Return (X, Y) of the center of cell containing provided text 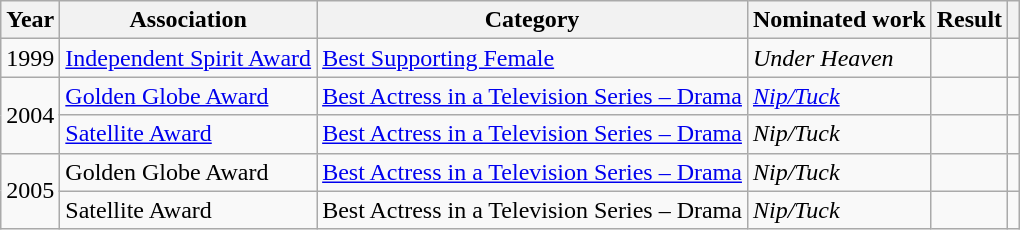
2004 (30, 115)
Result (969, 20)
Category (532, 20)
Under Heaven (839, 58)
Independent Spirit Award (188, 58)
Year (30, 20)
Best Supporting Female (532, 58)
1999 (30, 58)
Nominated work (839, 20)
Association (188, 20)
2005 (30, 191)
